Provide the [X, Y] coordinate of the cell's center where the given text is located.  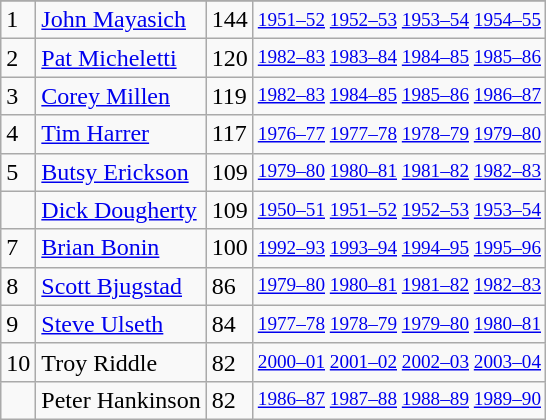
Scott Bjugstad [121, 286]
Pat Micheletti [121, 58]
9 [18, 324]
1951–52 1952–53 1953–54 1954–55 [399, 20]
100 [230, 248]
Steve Ulseth [121, 324]
1976–77 1977–78 1978–79 1979–80 [399, 134]
1982–83 1983–84 1984–85 1985–86 [399, 58]
1982–83 1984–85 1985–86 1986–87 [399, 96]
86 [230, 286]
1 [18, 20]
10 [18, 362]
144 [230, 20]
84 [230, 324]
Troy Riddle [121, 362]
5 [18, 172]
Butsy Erickson [121, 172]
Tim Harrer [121, 134]
John Mayasich [121, 20]
3 [18, 96]
4 [18, 134]
8 [18, 286]
7 [18, 248]
120 [230, 58]
Corey Millen [121, 96]
1950–51 1951–52 1952–53 1953–54 [399, 210]
1986–87 1987–88 1988–89 1989–90 [399, 400]
119 [230, 96]
2 [18, 58]
117 [230, 134]
Peter Hankinson [121, 400]
1977–78 1978–79 1979–80 1980–81 [399, 324]
1992–93 1993–94 1994–95 1995–96 [399, 248]
Dick Dougherty [121, 210]
Brian Bonin [121, 248]
2000–01 2001–02 2002–03 2003–04 [399, 362]
